Return [x, y] of the center of cell containing provided text 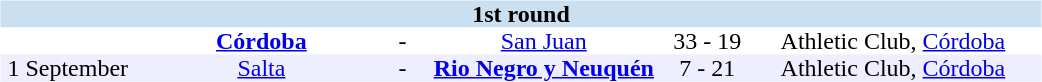
Córdoba [262, 42]
San Juan [544, 42]
1st round [520, 14]
1 September [68, 68]
Rio Negro y Neuquén [544, 68]
7 - 21 [707, 68]
Salta [262, 68]
33 - 19 [707, 42]
